For the text-containing cell, return its midpoint in [X, Y] coordinate format. 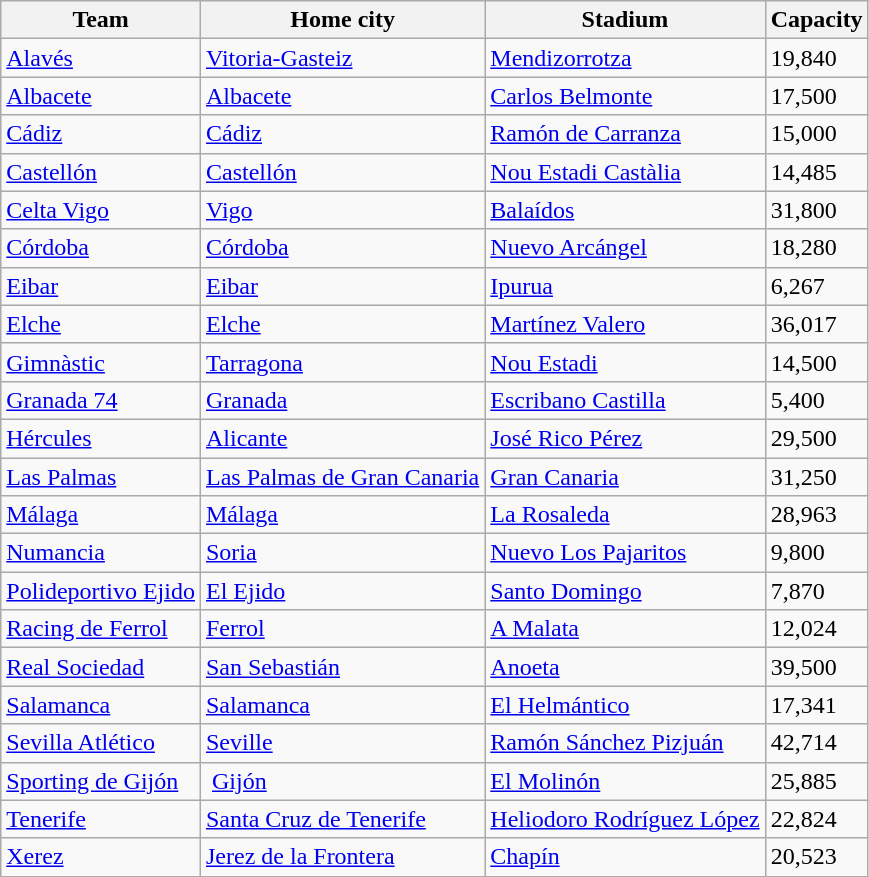
El Molinón [625, 781]
29,500 [816, 438]
A Malata [625, 629]
Ipurua [625, 286]
Racing de Ferrol [101, 629]
Capacity [816, 20]
San Sebastián [342, 667]
Soria [342, 553]
El Helmántico [625, 705]
Heliodoro Rodríguez López [625, 819]
El Ejido [342, 591]
Xerez [101, 857]
Martínez Valero [625, 324]
Anoeta [625, 667]
18,280 [816, 248]
15,000 [816, 134]
Real Sociedad [101, 667]
Las Palmas [101, 477]
Santa Cruz de Tenerife [342, 819]
19,840 [816, 58]
Sevilla Atlético [101, 743]
28,963 [816, 515]
Nou Estadi [625, 362]
Jerez de la Frontera [342, 857]
Alavés [101, 58]
14,500 [816, 362]
Nuevo Los Pajaritos [625, 553]
Ferrol [342, 629]
José Rico Pérez [625, 438]
22,824 [816, 819]
Gran Canaria [625, 477]
31,250 [816, 477]
Nuevo Arcángel [625, 248]
Gimnàstic [101, 362]
Mendizorrotza [625, 58]
Tarragona [342, 362]
Balaídos [625, 210]
La Rosaleda [625, 515]
Las Palmas de Gran Canaria [342, 477]
Ramón de Carranza [625, 134]
Santo Domingo [625, 591]
Celta Vigo [101, 210]
Gijón [342, 781]
12,024 [816, 629]
Home city [342, 20]
Polideportivo Ejido [101, 591]
Nou Estadi Castàlia [625, 172]
17,341 [816, 705]
Seville [342, 743]
Carlos Belmonte [625, 96]
20,523 [816, 857]
Escribano Castilla [625, 400]
Vigo [342, 210]
39,500 [816, 667]
Hércules [101, 438]
Numancia [101, 553]
9,800 [816, 553]
7,870 [816, 591]
17,500 [816, 96]
Sporting de Gijón [101, 781]
Alicante [342, 438]
14,485 [816, 172]
42,714 [816, 743]
25,885 [816, 781]
Vitoria-Gasteiz [342, 58]
Ramón Sánchez Pizjuán [625, 743]
36,017 [816, 324]
Tenerife [101, 819]
Granada [342, 400]
31,800 [816, 210]
5,400 [816, 400]
Granada 74 [101, 400]
6,267 [816, 286]
Chapín [625, 857]
Team [101, 20]
Stadium [625, 20]
